Detect which cell encompasses the target text, then output its [x, y] center coordinate. 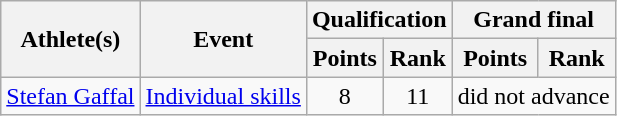
Grand final [534, 20]
8 [344, 96]
Event [223, 39]
11 [418, 96]
Qualification [379, 20]
Athlete(s) [70, 39]
Stefan Gaffal [70, 96]
Individual skills [223, 96]
did not advance [534, 96]
